Extract the [x, y] coordinate from the center of the cell holding the provided text.  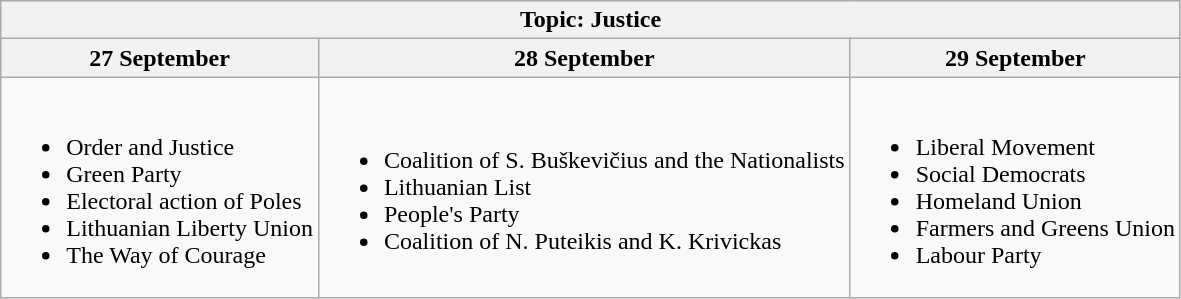
27 September [160, 58]
28 September [584, 58]
Order and JusticeGreen PartyElectoral action of PolesLithuanian Liberty UnionThe Way of Courage [160, 188]
29 September [1015, 58]
Topic: Justice [591, 20]
Liberal MovementSocial DemocratsHomeland UnionFarmers and Greens UnionLabour Party [1015, 188]
Coalition of S. Buškevičius and the NationalistsLithuanian ListPeople's PartyCoalition of N. Puteikis and K. Krivickas [584, 188]
